For the text-containing cell, return its midpoint in (x, y) coordinate format. 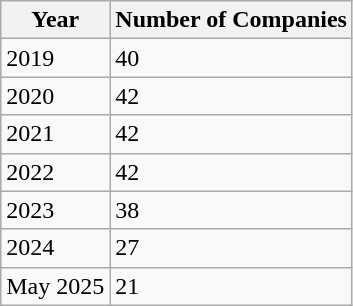
38 (232, 210)
2019 (56, 58)
Number of Companies (232, 20)
27 (232, 248)
2023 (56, 210)
May 2025 (56, 286)
2022 (56, 172)
40 (232, 58)
2024 (56, 248)
Year (56, 20)
21 (232, 286)
2020 (56, 96)
2021 (56, 134)
